Detect which cell encompasses the target text, then output its [x, y] center coordinate. 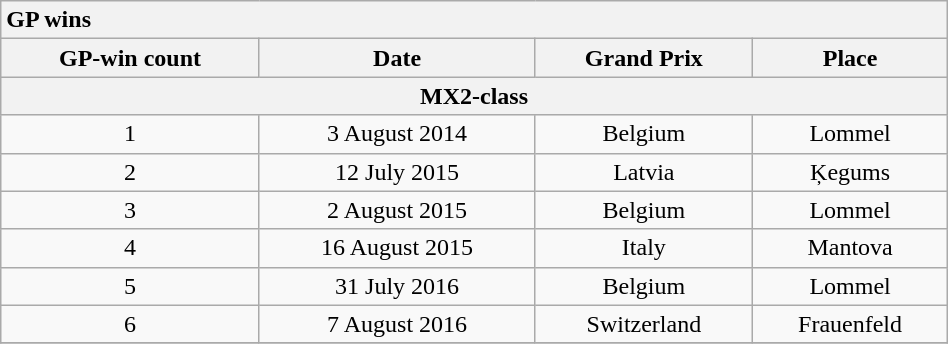
Ķegums [850, 172]
Place [850, 58]
6 [130, 324]
Italy [644, 248]
3 August 2014 [397, 134]
7 August 2016 [397, 324]
2 [130, 172]
5 [130, 286]
12 July 2015 [397, 172]
1 [130, 134]
3 [130, 210]
Switzerland [644, 324]
16 August 2015 [397, 248]
GP-win count [130, 58]
Date [397, 58]
2 August 2015 [397, 210]
Frauenfeld [850, 324]
Grand Prix [644, 58]
Latvia [644, 172]
31 July 2016 [397, 286]
MX2-class [474, 96]
GP wins [474, 20]
Mantova [850, 248]
4 [130, 248]
